For the text-containing cell, return its midpoint in (x, y) coordinate format. 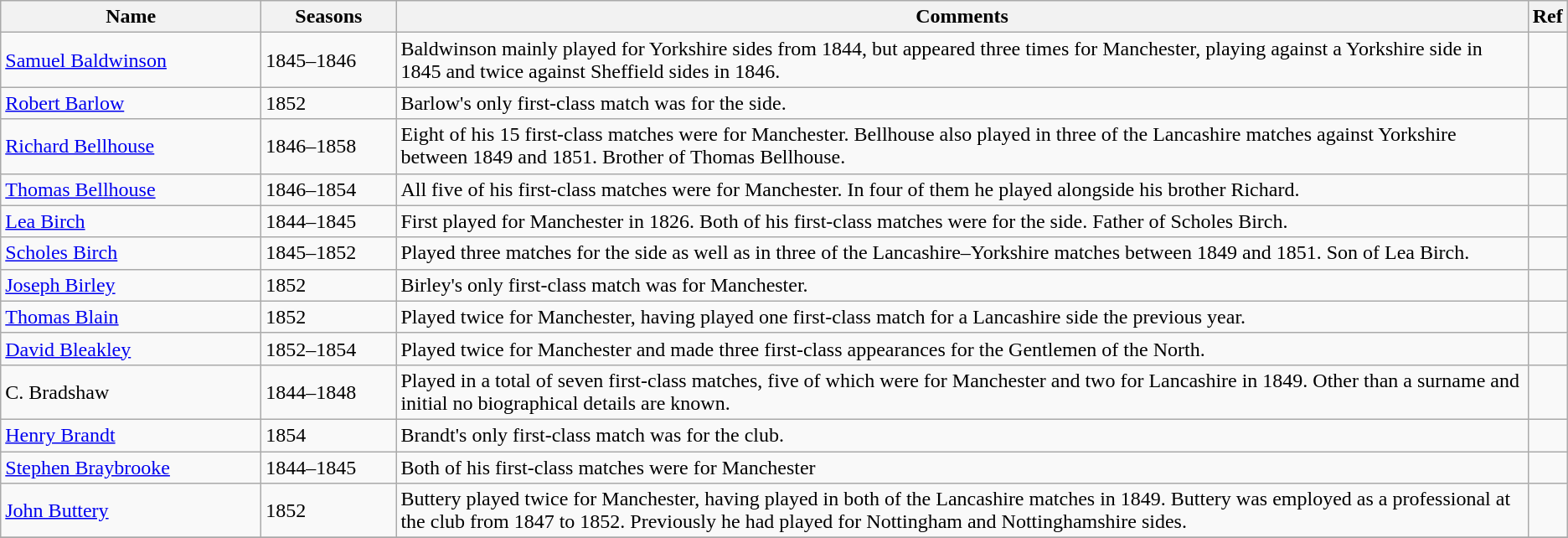
Both of his first-class matches were for Manchester (962, 467)
Ref (1548, 17)
John Buttery (131, 511)
David Bleakley (131, 349)
First played for Manchester in 1826. Both of his first-class matches were for the side. Father of Scholes Birch. (962, 221)
Thomas Blain (131, 317)
Played twice for Manchester and made three first-class appearances for the Gentlemen of the North. (962, 349)
Birley's only first-class match was for Manchester. (962, 285)
Robert Barlow (131, 103)
Name (131, 17)
1846–1858 (328, 146)
1854 (328, 435)
Seasons (328, 17)
All five of his first-class matches were for Manchester. In four of them he played alongside his brother Richard. (962, 189)
Thomas Bellhouse (131, 189)
1846–1854 (328, 189)
Barlow's only first-class match was for the side. (962, 103)
C. Bradshaw (131, 392)
Brandt's only first-class match was for the club. (962, 435)
Lea Birch (131, 221)
1852–1854 (328, 349)
Henry Brandt (131, 435)
Stephen Braybrooke (131, 467)
1844–1848 (328, 392)
Comments (962, 17)
1845–1846 (328, 60)
1845–1852 (328, 253)
Joseph Birley (131, 285)
Richard Bellhouse (131, 146)
Played twice for Manchester, having played one first-class match for a Lancashire side the previous year. (962, 317)
Samuel Baldwinson (131, 60)
Scholes Birch (131, 253)
Played three matches for the side as well as in three of the Lancashire–Yorkshire matches between 1849 and 1851. Son of Lea Birch. (962, 253)
